Search for the cell housing the specified text and yield its [X, Y] center coordinate. 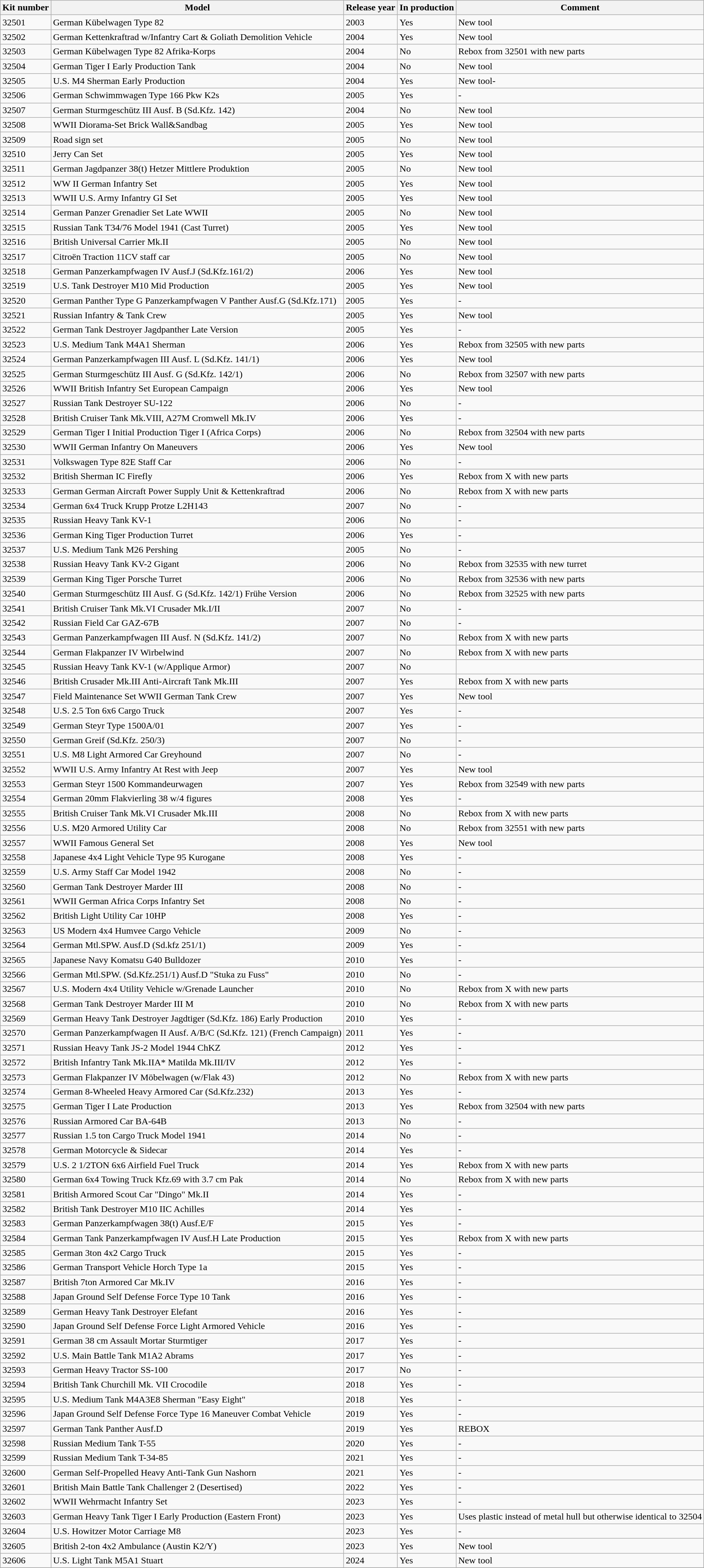
32586 [26, 1267]
German Heavy Tank Destroyer Jagdtiger (Sd.Kfz. 186) Early Production [197, 1018]
Road sign set [197, 139]
32557 [26, 843]
Russian Field Car GAZ-67B [197, 623]
32521 [26, 315]
32515 [26, 227]
British Universal Carrier Mk.II [197, 242]
WWII British Infantry Set European Campaign [197, 388]
32526 [26, 388]
German Tank Panzerkampfwagen IV Ausf.H Late Production [197, 1238]
32603 [26, 1516]
British Crusader Mk.III Anti-Aircraft Tank Mk.III [197, 682]
32553 [26, 784]
British Infantry Tank Mk.IIA* Matilda Mk.III/IV [197, 1062]
32538 [26, 564]
32508 [26, 125]
32559 [26, 872]
British Cruiser Tank Mk.VIII, A27M Cromwell Mk.IV [197, 418]
German Mtl.SPW. Ausf.D (Sd.kfz 251/1) [197, 945]
32598 [26, 1443]
2020 [370, 1443]
32604 [26, 1531]
German Panzerkampfwagen IV Ausf.J (Sd.Kfz.161/2) [197, 271]
32572 [26, 1062]
32528 [26, 418]
32518 [26, 271]
Japan Ground Self Defense Force Type 10 Tank [197, 1297]
32564 [26, 945]
32540 [26, 593]
32569 [26, 1018]
Model [197, 8]
Russian Heavy Tank KV-1 (w/Applique Armor) [197, 667]
Volkswagen Type 82E Staff Car [197, 462]
German Tank Destroyer Marder III [197, 886]
32590 [26, 1326]
32584 [26, 1238]
2011 [370, 1033]
32580 [26, 1180]
Japanese 4x4 Light Vehicle Type 95 Kurogane [197, 857]
German Kübelwagen Type 82 [197, 22]
U.S. M8 Light Armored Car Greyhound [197, 755]
32582 [26, 1209]
32589 [26, 1311]
German King Tiger Production Turret [197, 535]
Japan Ground Self Defense Force Light Armored Vehicle [197, 1326]
32549 [26, 725]
32595 [26, 1399]
32520 [26, 301]
Rebox from 32536 with new parts [580, 579]
U.S. Medium Tank M4A3E8 Sherman "Easy Eight" [197, 1399]
German Tiger I Late Production [197, 1106]
Russian Medium Tank T-55 [197, 1443]
U.S. Medium Tank M26 Pershing [197, 550]
32547 [26, 696]
British 2-ton 4x2 Ambulance (Austin K2/Y) [197, 1546]
U.S. 2 1/2TON 6x6 Airfield Fuel Truck [197, 1165]
U.S. Main Battle Tank M1A2 Abrams [197, 1355]
32606 [26, 1560]
32571 [26, 1048]
German Panther Type G Panzerkampfwagen V Panther Ausf.G (Sd.Kfz.171) [197, 301]
REBOX [580, 1429]
32581 [26, 1194]
32530 [26, 447]
In production [427, 8]
32537 [26, 550]
German Transport Vehicle Horch Type 1a [197, 1267]
32505 [26, 81]
British Cruiser Tank Mk.VI Crusader Mk.I/II [197, 608]
German Kübelwagen Type 82 Afrika-Korps [197, 52]
Russian Heavy Tank JS-2 Model 1944 ChKZ [197, 1048]
32523 [26, 344]
2022 [370, 1487]
German Steyr 1500 Kommandeurwagen [197, 784]
German 3ton 4x2 Cargo Truck [197, 1253]
32539 [26, 579]
Rebox from 32525 with new parts [580, 593]
Field Maintenance Set WWII German Tank Crew [197, 696]
U.S. Medium Tank M4A1 Sherman [197, 344]
WWII U.S. Army Infantry GI Set [197, 198]
32551 [26, 755]
Rebox from 32535 with new turret [580, 564]
32555 [26, 813]
WWII Famous General Set [197, 843]
U.S. Howitzer Motor Carriage M8 [197, 1531]
32513 [26, 198]
German Flakpanzer IV Wirbelwind [197, 652]
Russian Infantry & Tank Crew [197, 315]
2024 [370, 1560]
German Sturmgeschütz III Ausf. G (Sd.Kfz. 142/1) [197, 374]
British 7ton Armored Car Mk.IV [197, 1282]
32535 [26, 520]
2003 [370, 22]
32522 [26, 330]
German 20mm Flakvierling 38 w/4 figures [197, 799]
32563 [26, 931]
32548 [26, 711]
32578 [26, 1150]
German Panzerkampfwagen III Ausf. N (Sd.Kfz. 141/2) [197, 637]
32546 [26, 682]
32597 [26, 1429]
32602 [26, 1502]
German Steyr Type 1500A/01 [197, 725]
32576 [26, 1121]
32527 [26, 403]
32512 [26, 184]
German Tiger I Early Production Tank [197, 66]
Rebox from 32507 with new parts [580, 374]
32562 [26, 916]
U.S. Tank Destroyer M10 Mid Production [197, 286]
U.S. Army Staff Car Model 1942 [197, 872]
U.S. M4 Sherman Early Production [197, 81]
32544 [26, 652]
Rebox from 32501 with new parts [580, 52]
German Heavy Tractor SS-100 [197, 1370]
32594 [26, 1385]
32587 [26, 1282]
32550 [26, 740]
Rebox from 32551 with new parts [580, 828]
32533 [26, 491]
U.S. Modern 4x4 Utility Vehicle w/Grenade Launcher [197, 989]
Comment [580, 8]
British Main Battle Tank Challenger 2 (Desertised) [197, 1487]
Russian Heavy Tank KV-1 [197, 520]
German Schwimmwagen Type 166 Pkw K2s [197, 95]
32599 [26, 1458]
32543 [26, 637]
32575 [26, 1106]
German Heavy Tank Tiger I Early Production (Eastern Front) [197, 1516]
32517 [26, 257]
32565 [26, 960]
32506 [26, 95]
WW II German Infantry Set [197, 184]
German 38 cm Assault Mortar Sturmtiger [197, 1341]
German 6x4 Towing Truck Kfz.69 with 3.7 cm Pak [197, 1180]
German Greif (Sd.Kfz. 250/3) [197, 740]
German Panzerkampfwagen 38(t) Ausf.E/F [197, 1224]
Russian 1.5 ton Cargo Truck Model 1941 [197, 1136]
New tool- [580, 81]
U.S. 2.5 Ton 6x6 Cargo Truck [197, 711]
32531 [26, 462]
Kit number [26, 8]
Russian Heavy Tank KV-2 Gigant [197, 564]
32511 [26, 169]
German Panzerkampfwagen III Ausf. L (Sd.Kfz. 141/1) [197, 359]
WWII Wehrmacht Infantry Set [197, 1502]
German King Tiger Porsche Turret [197, 579]
32596 [26, 1414]
32567 [26, 989]
German Heavy Tank Destroyer Elefant [197, 1311]
Uses plastic instead of metal hull but otherwise identical to 32504 [580, 1516]
German Kettenkraftrad w/Infantry Cart & Goliath Demolition Vehicle [197, 37]
WWII German Infantry On Maneuvers [197, 447]
Rebox from 32549 with new parts [580, 784]
German Tank Destroyer Jagdpanther Late Version [197, 330]
British Tank Destroyer M10 IIC Achilles [197, 1209]
32583 [26, 1224]
32574 [26, 1092]
WWII German Africa Corps Infantry Set [197, 901]
German Tank Panther Ausf.D [197, 1429]
Russian Tank T34/76 Model 1941 (Cast Turret) [197, 227]
32577 [26, 1136]
German Motorcycle & Sidecar [197, 1150]
Russian Tank Destroyer SU-122 [197, 403]
32514 [26, 213]
32579 [26, 1165]
German Tiger I Initial Production Tiger I (Africa Corps) [197, 433]
German Sturmgeschütz III Ausf. B (Sd.Kfz. 142) [197, 110]
German Sturmgeschütz III Ausf. G (Sd.Kfz. 142/1) Frühe Version [197, 593]
32503 [26, 52]
Rebox from 32505 with new parts [580, 344]
32510 [26, 154]
32532 [26, 476]
Release year [370, 8]
Russian Armored Car BA-64B [197, 1121]
32561 [26, 901]
Japanese Navy Komatsu G40 Bulldozer [197, 960]
32519 [26, 286]
32554 [26, 799]
32593 [26, 1370]
Japan Ground Self Defense Force Type 16 Maneuver Combat Vehicle [197, 1414]
WWII U.S. Army Infantry At Rest with Jeep [197, 769]
32560 [26, 886]
32502 [26, 37]
German Flakpanzer IV Möbelwagen (w/Flak 43) [197, 1077]
32542 [26, 623]
32558 [26, 857]
British Armored Scout Car "Dingo" Mk.II [197, 1194]
US Modern 4x4 Humvee Cargo Vehicle [197, 931]
32504 [26, 66]
Jerry Can Set [197, 154]
Russian Medium Tank T-34-85 [197, 1458]
German 6x4 Truck Krupp Protze L2H143 [197, 506]
32529 [26, 433]
German German Aircraft Power Supply Unit & Kettenkraftrad [197, 491]
32534 [26, 506]
32516 [26, 242]
Citroën Traction 11CV staff car [197, 257]
32501 [26, 22]
British Cruiser Tank Mk.VI Crusader Mk.III [197, 813]
32585 [26, 1253]
32524 [26, 359]
German 8-Wheeled Heavy Armored Car (Sd.Kfz.232) [197, 1092]
British Light Utility Car 10HP [197, 916]
32556 [26, 828]
German Jagdpanzer 38(t) Hetzer Mittlere Produktion [197, 169]
German Tank Destroyer Marder III M [197, 1004]
32541 [26, 608]
32600 [26, 1473]
U.S. M20 Armored Utility Car [197, 828]
German Panzer Grenadier Set Late WWII [197, 213]
British Tank Churchill Mk. VII Crocodile [197, 1385]
WWII Diorama-Set Brick Wall&Sandbag [197, 125]
32573 [26, 1077]
32605 [26, 1546]
32592 [26, 1355]
32536 [26, 535]
32566 [26, 975]
German Panzerkampfwagen II Ausf. A/B/C (Sd.Kfz. 121) (French Campaign) [197, 1033]
32509 [26, 139]
32568 [26, 1004]
32591 [26, 1341]
32588 [26, 1297]
German Self-Propelled Heavy Anti-Tank Gun Nashorn [197, 1473]
U.S. Light Tank M5A1 Stuart [197, 1560]
32570 [26, 1033]
32507 [26, 110]
32545 [26, 667]
32601 [26, 1487]
32552 [26, 769]
British Sherman IC Firefly [197, 476]
32525 [26, 374]
German Mtl.SPW. (Sd.Kfz.251/1) Ausf.D "Stuka zu Fuss" [197, 975]
